Output the (x, y) coordinate of the center of the cell containing the given text.  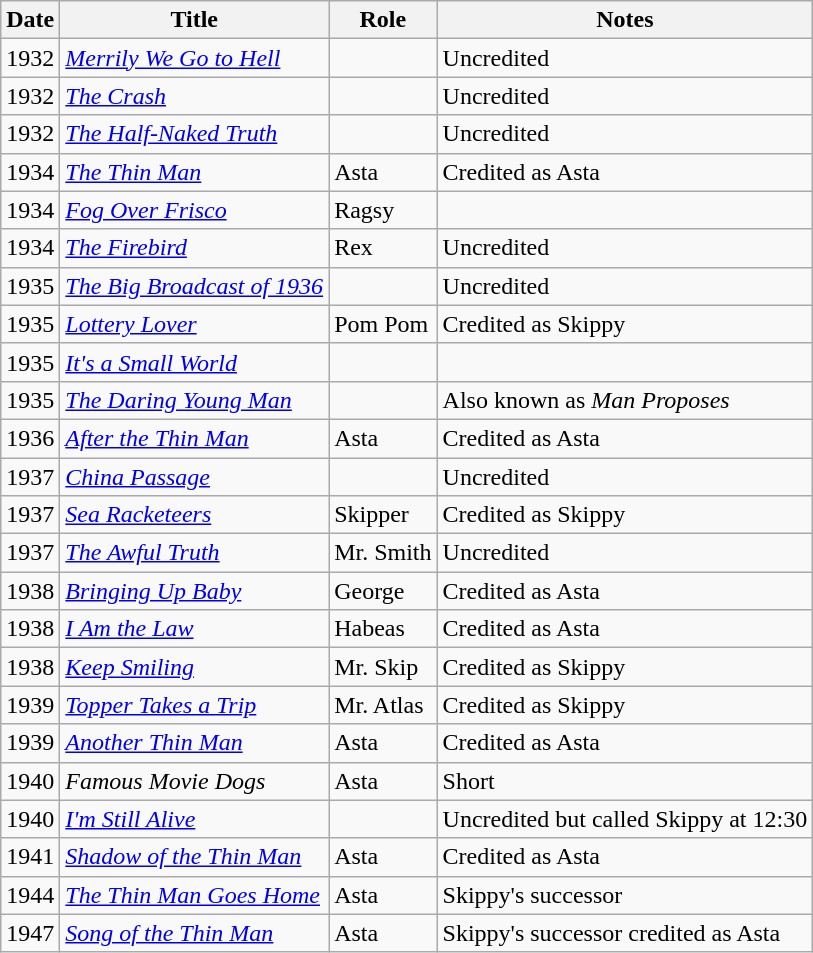
Rex (383, 248)
The Half-Naked Truth (194, 134)
Role (383, 20)
Short (625, 781)
Shadow of the Thin Man (194, 857)
The Awful Truth (194, 553)
The Daring Young Man (194, 400)
Famous Movie Dogs (194, 781)
Topper Takes a Trip (194, 705)
Song of the Thin Man (194, 933)
Mr. Skip (383, 667)
The Thin Man Goes Home (194, 895)
Ragsy (383, 210)
1947 (30, 933)
The Firebird (194, 248)
Keep Smiling (194, 667)
China Passage (194, 477)
I'm Still Alive (194, 819)
After the Thin Man (194, 438)
Title (194, 20)
I Am the Law (194, 629)
Merrily We Go to Hell (194, 58)
Mr. Atlas (383, 705)
1944 (30, 895)
1936 (30, 438)
The Crash (194, 96)
Skippy's successor (625, 895)
Mr. Smith (383, 553)
Also known as Man Proposes (625, 400)
Another Thin Man (194, 743)
Bringing Up Baby (194, 591)
The Thin Man (194, 172)
Uncredited but called Skippy at 12:30 (625, 819)
1941 (30, 857)
It's a Small World (194, 362)
George (383, 591)
Sea Racketeers (194, 515)
Pom Pom (383, 324)
Lottery Lover (194, 324)
The Big Broadcast of 1936 (194, 286)
Habeas (383, 629)
Skipper (383, 515)
Skippy's successor credited as Asta (625, 933)
Date (30, 20)
Fog Over Frisco (194, 210)
Notes (625, 20)
